Extract the (x, y) coordinate from the center of the cell holding the provided text.  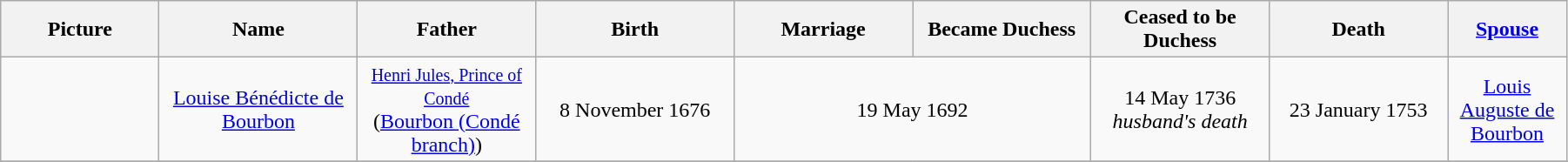
Picture (80, 30)
Marriage (823, 30)
23 January 1753 (1359, 110)
Louise Bénédicte de Bourbon (258, 110)
Death (1359, 30)
Ceased to be Duchess (1180, 30)
Louis Auguste de Bourbon (1507, 110)
8 November 1676 (635, 110)
Henri Jules, Prince of Condé(Bourbon (Condé branch)) (447, 110)
Father (447, 30)
Spouse (1507, 30)
Birth (635, 30)
Name (258, 30)
Became Duchess (1002, 30)
14 May 1736husband's death (1180, 110)
19 May 1692 (913, 110)
